Locate the cell with the specified text and output its (X, Y) center coordinate. 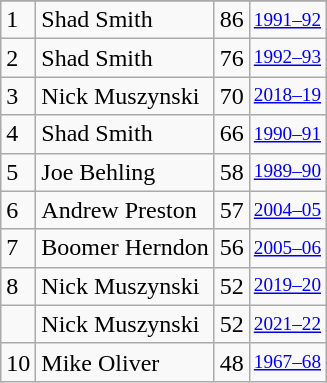
Joe Behling (125, 172)
Mike Oliver (125, 362)
10 (18, 362)
4 (18, 134)
5 (18, 172)
86 (232, 20)
1992–93 (287, 58)
48 (232, 362)
66 (232, 134)
6 (18, 210)
2018–19 (287, 96)
2004–05 (287, 210)
1 (18, 20)
76 (232, 58)
1991–92 (287, 20)
70 (232, 96)
1989–90 (287, 172)
57 (232, 210)
Boomer Herndon (125, 248)
3 (18, 96)
8 (18, 286)
1990–91 (287, 134)
2019–20 (287, 286)
56 (232, 248)
58 (232, 172)
2021–22 (287, 324)
2 (18, 58)
2005–06 (287, 248)
7 (18, 248)
Andrew Preston (125, 210)
1967–68 (287, 362)
